Capture the cell that displays the provided text and extract its [x, y] central coordinate. 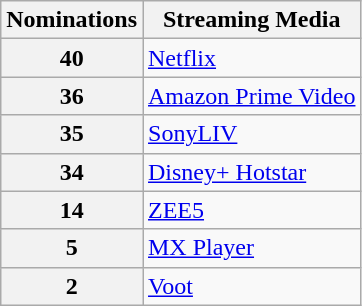
Amazon Prime Video [251, 96]
ZEE5 [251, 210]
2 [72, 286]
SonyLIV [251, 134]
36 [72, 96]
Voot [251, 286]
40 [72, 58]
Nominations [72, 20]
Disney+ Hotstar [251, 172]
34 [72, 172]
MX Player [251, 248]
Netflix [251, 58]
14 [72, 210]
Streaming Media [251, 20]
35 [72, 134]
5 [72, 248]
